Capture the cell that displays the provided text and extract its (x, y) central coordinate. 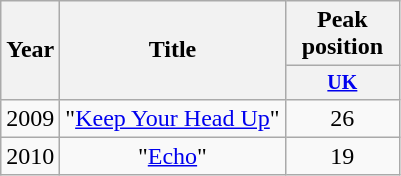
26 (342, 118)
Title (172, 50)
19 (342, 156)
Peakposition (342, 34)
"Keep Your Head Up" (172, 118)
"Echo" (172, 156)
2010 (30, 156)
UK (342, 82)
2009 (30, 118)
Year (30, 50)
